Extract the (x, y) coordinate from the center of the cell holding the provided text.  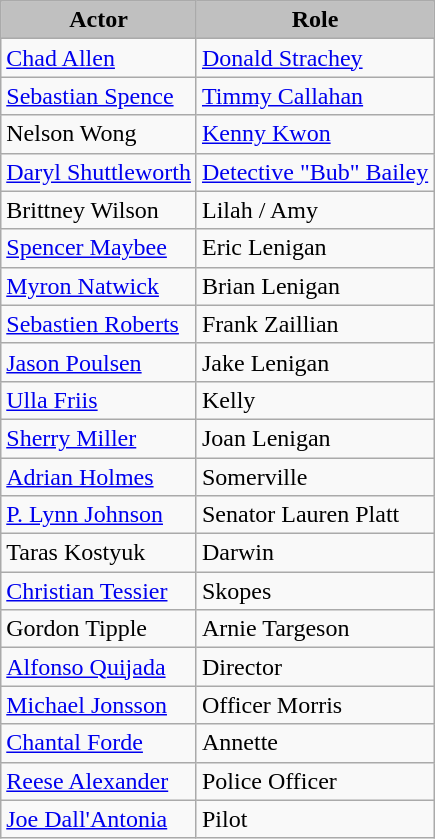
Spencer Maybee (99, 248)
Chad Allen (99, 58)
Kelly (314, 400)
Detective "Bub" Bailey (314, 172)
P. Lynn Johnson (99, 515)
Jake Lenigan (314, 362)
Sebastian Spence (99, 96)
Reese Alexander (99, 781)
Brittney Wilson (99, 210)
Christian Tessier (99, 591)
Skopes (314, 591)
Donald Strachey (314, 58)
Officer Morris (314, 705)
Actor (99, 20)
Senator Lauren Platt (314, 515)
Michael Jonsson (99, 705)
Eric Lenigan (314, 248)
Ulla Friis (99, 400)
Arnie Targeson (314, 629)
Nelson Wong (99, 134)
Adrian Holmes (99, 477)
Myron Natwick (99, 286)
Lilah / Amy (314, 210)
Joan Lenigan (314, 438)
Frank Zaillian (314, 324)
Sherry Miller (99, 438)
Darwin (314, 553)
Taras Kostyuk (99, 553)
Kenny Kwon (314, 134)
Director (314, 667)
Sebastien Roberts (99, 324)
Annette (314, 743)
Alfonso Quijada (99, 667)
Role (314, 20)
Daryl Shuttleworth (99, 172)
Police Officer (314, 781)
Jason Poulsen (99, 362)
Joe Dall'Antonia (99, 819)
Brian Lenigan (314, 286)
Pilot (314, 819)
Chantal Forde (99, 743)
Gordon Tipple (99, 629)
Somerville (314, 477)
Timmy Callahan (314, 96)
